Output the [x, y] coordinate of the center of the cell containing the given text.  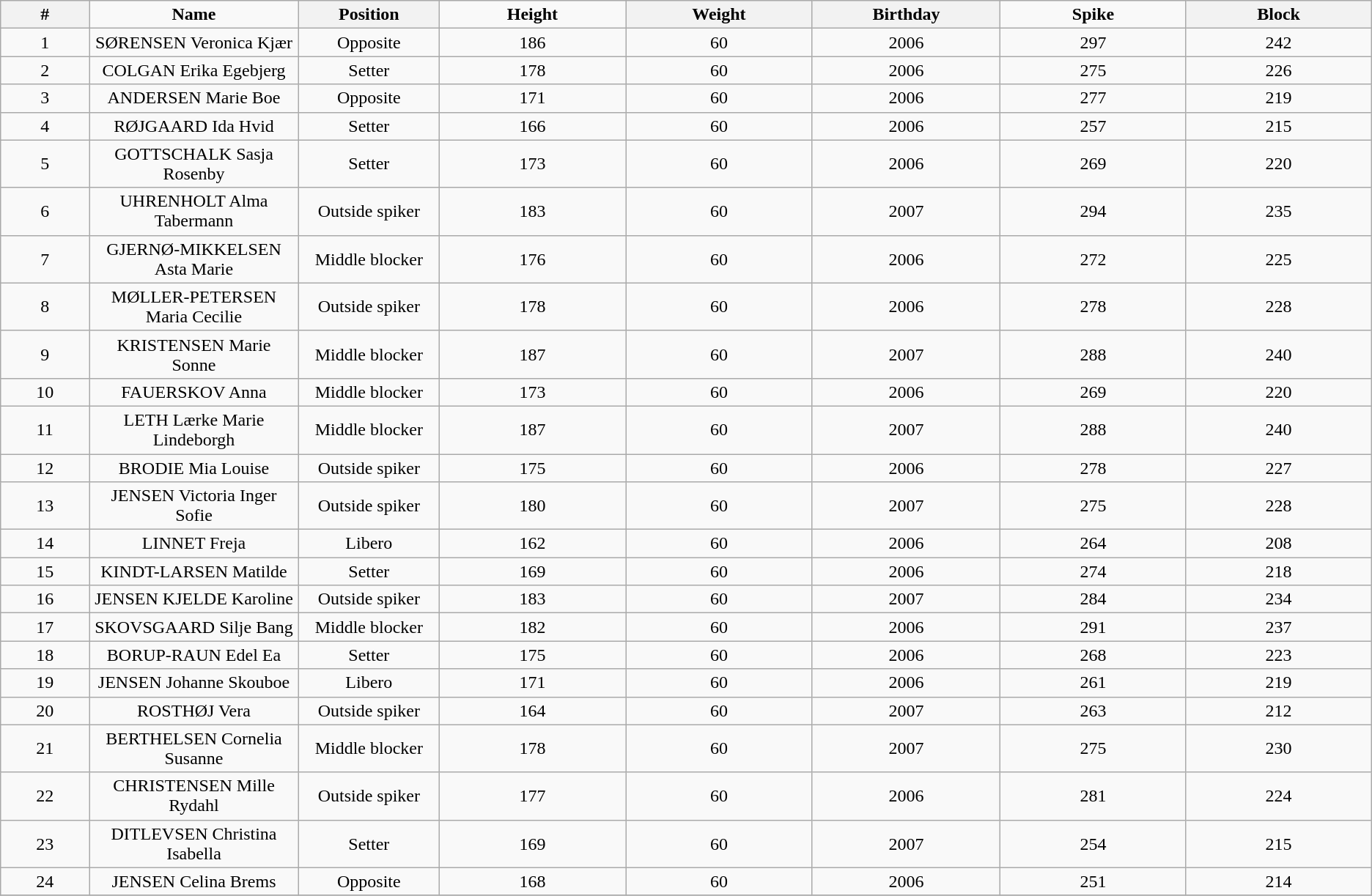
281 [1093, 796]
13 [45, 506]
291 [1093, 627]
ROSTHØJ Vera [194, 711]
212 [1278, 711]
242 [1278, 42]
Block [1278, 15]
234 [1278, 599]
17 [45, 627]
GOTTSCHALK Sasja Rosenby [194, 164]
CHRISTENSEN Mille Rydahl [194, 796]
272 [1093, 259]
180 [532, 506]
182 [532, 627]
JENSEN KJELDE Karoline [194, 599]
257 [1093, 126]
DITLEVSEN Christina Isabella [194, 844]
284 [1093, 599]
LINNET Freja [194, 544]
15 [45, 571]
223 [1278, 655]
263 [1093, 711]
268 [1093, 655]
11 [45, 429]
254 [1093, 844]
BORUP-RAUN Edel Ea [194, 655]
14 [45, 544]
MØLLER-PETERSEN Maria Cecilie [194, 306]
RØJGAARD Ida Hvid [194, 126]
12 [45, 468]
Spike [1093, 15]
261 [1093, 683]
168 [532, 881]
21 [45, 749]
264 [1093, 544]
Position [369, 15]
218 [1278, 571]
JENSEN Victoria Inger Sofie [194, 506]
226 [1278, 70]
SKOVSGAARD Silje Bang [194, 627]
BRODIE Mia Louise [194, 468]
24 [45, 881]
164 [532, 711]
18 [45, 655]
162 [532, 544]
Height [532, 15]
294 [1093, 211]
SØRENSEN Veronica Kjær [194, 42]
JENSEN Celina Brems [194, 881]
251 [1093, 881]
186 [532, 42]
Weight [720, 15]
JENSEN Johanne Skouboe [194, 683]
5 [45, 164]
227 [1278, 468]
UHRENHOLT Alma Tabermann [194, 211]
22 [45, 796]
KINDT-LARSEN Matilde [194, 571]
FAUERSKOV Anna [194, 392]
10 [45, 392]
23 [45, 844]
GJERNØ-MIKKELSEN Asta Marie [194, 259]
176 [532, 259]
214 [1278, 881]
1 [45, 42]
KRISTENSEN Marie Sonne [194, 355]
237 [1278, 627]
LETH Lærke Marie Lindeborgh [194, 429]
208 [1278, 544]
Name [194, 15]
8 [45, 306]
Birthday [906, 15]
4 [45, 126]
277 [1093, 98]
19 [45, 683]
# [45, 15]
235 [1278, 211]
225 [1278, 259]
177 [532, 796]
166 [532, 126]
3 [45, 98]
9 [45, 355]
224 [1278, 796]
230 [1278, 749]
2 [45, 70]
BERTHELSEN Cornelia Susanne [194, 749]
20 [45, 711]
COLGAN Erika Egebjerg [194, 70]
16 [45, 599]
7 [45, 259]
6 [45, 211]
274 [1093, 571]
ANDERSEN Marie Boe [194, 98]
297 [1093, 42]
